Scan for the cell matching the given text and deliver its [x, y] coordinate at center. 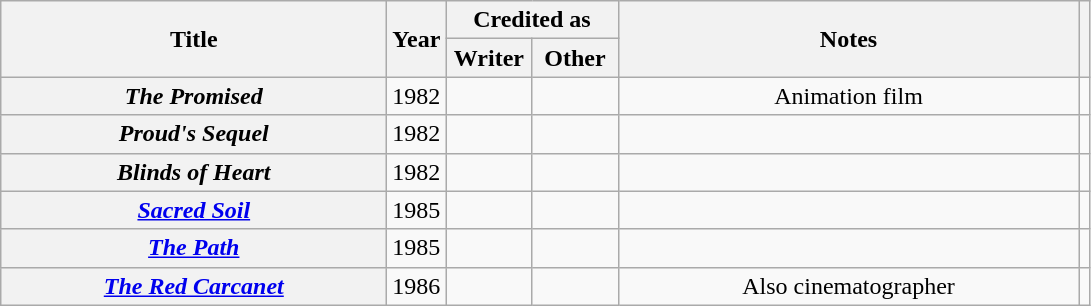
Animation film [848, 96]
The Promised [194, 96]
Writer [489, 58]
1986 [416, 286]
The Red Carcanet [194, 286]
Credited as [532, 20]
Other [575, 58]
The Path [194, 248]
Title [194, 39]
Notes [848, 39]
Year [416, 39]
Also cinematographer [848, 286]
Sacred Soil [194, 210]
Blinds of Heart [194, 172]
Proud's Sequel [194, 134]
